Return [X, Y] of the center of cell containing provided text 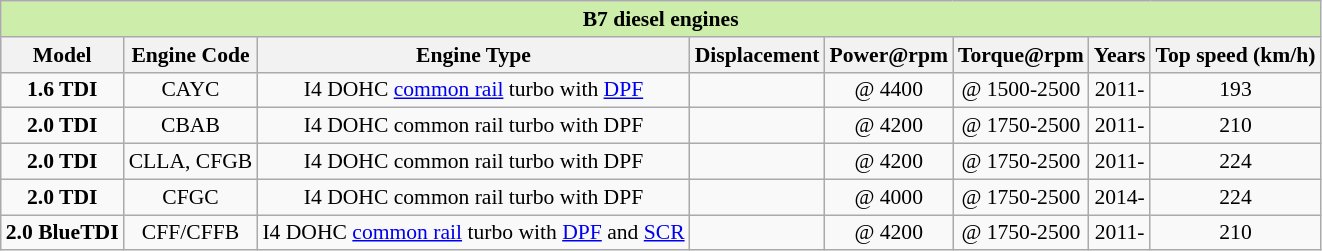
@ 1500-2500 [1021, 90]
Torque@rpm [1021, 55]
I4 DOHC common rail turbo with DPF and SCR [473, 233]
CFGC [191, 197]
CFF/CFFB [191, 233]
Model [62, 55]
@ 4400 [888, 90]
2.0 BlueTDI [62, 233]
Engine Code [191, 55]
CLLA, CFGB [191, 162]
1.6 TDI [62, 90]
Years [1120, 55]
Engine Type [473, 55]
2014- [1120, 197]
CAYC [191, 90]
B7 diesel engines [661, 19]
Top speed (km/h) [1235, 55]
@ 4000 [888, 197]
Displacement [758, 55]
193 [1235, 90]
Power@rpm [888, 55]
CBAB [191, 126]
